Provide the (x, y) coordinate of the cell's center where the given text is located.  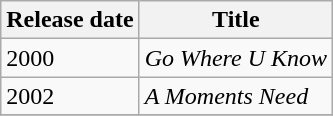
2002 (70, 96)
Release date (70, 20)
2000 (70, 58)
A Moments Need (236, 96)
Go Where U Know (236, 58)
Title (236, 20)
